Return (X, Y) of the center of cell containing provided text 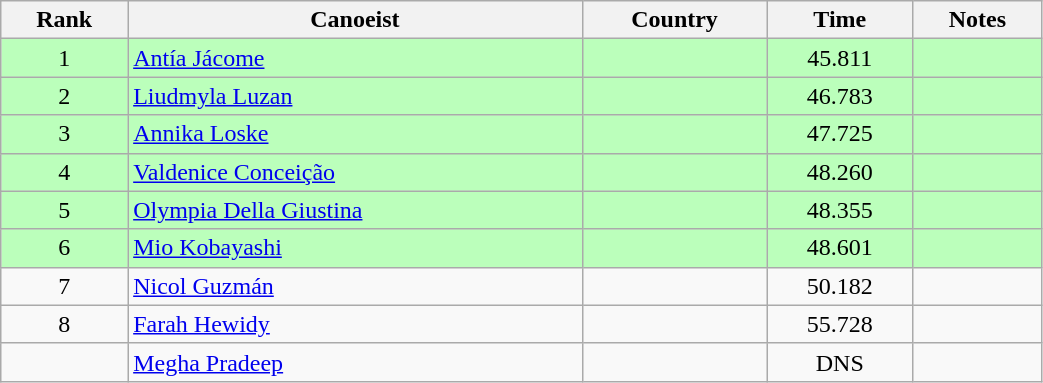
Mio Kobayashi (355, 248)
48.355 (840, 210)
5 (64, 210)
Annika Loske (355, 134)
Country (674, 20)
50.182 (840, 286)
Olympia Della Giustina (355, 210)
Valdenice Conceição (355, 172)
Canoeist (355, 20)
45.811 (840, 58)
Nicol Guzmán (355, 286)
Time (840, 20)
6 (64, 248)
3 (64, 134)
Farah Hewidy (355, 324)
48.601 (840, 248)
Rank (64, 20)
48.260 (840, 172)
47.725 (840, 134)
8 (64, 324)
1 (64, 58)
Antía Jácome (355, 58)
Notes (978, 20)
7 (64, 286)
Megha Pradeep (355, 362)
46.783 (840, 96)
55.728 (840, 324)
2 (64, 96)
Liudmyla Luzan (355, 96)
DNS (840, 362)
4 (64, 172)
